Pinpoint the cell where the given text exists, returning its (x, y) midpoint coordinate. 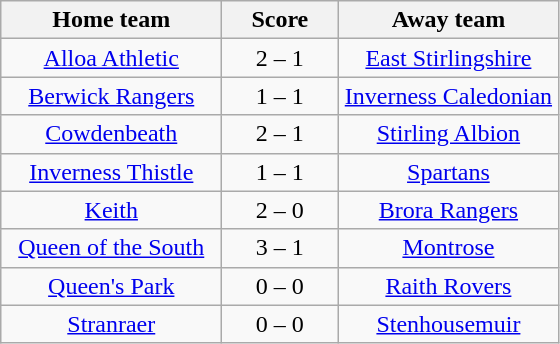
Stirling Albion (448, 134)
Home team (112, 20)
Stenhousemuir (448, 324)
Cowdenbeath (112, 134)
Alloa Athletic (112, 58)
Inverness Caledonian (448, 96)
Brora Rangers (448, 210)
Keith (112, 210)
East Stirlingshire (448, 58)
Queen of the South (112, 248)
2 – 0 (280, 210)
Stranraer (112, 324)
Montrose (448, 248)
Spartans (448, 172)
Queen's Park (112, 286)
Away team (448, 20)
Raith Rovers (448, 286)
Inverness Thistle (112, 172)
Berwick Rangers (112, 96)
3 – 1 (280, 248)
Score (280, 20)
